Return [X, Y] of the center of cell containing provided text 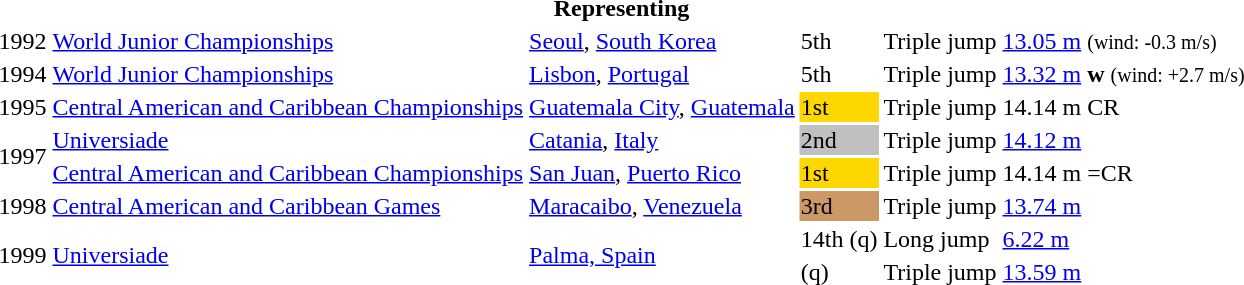
Catania, Italy [662, 140]
2nd [839, 140]
14th (q) [839, 239]
Seoul, South Korea [662, 41]
San Juan, Puerto Rico [662, 173]
Central American and Caribbean Games [288, 206]
Guatemala City, Guatemala [662, 107]
Lisbon, Portugal [662, 74]
Universiade [288, 140]
Long jump [940, 239]
Maracaibo, Venezuela [662, 206]
3rd [839, 206]
